Locate the cell with the specified text and output its [x, y] center coordinate. 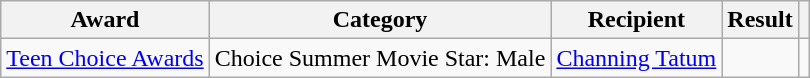
Teen Choice Awards [105, 58]
Choice Summer Movie Star: Male [380, 58]
Recipient [636, 20]
Award [105, 20]
Result [760, 20]
Category [380, 20]
Channing Tatum [636, 58]
